For the text-containing cell, return its midpoint in (X, Y) coordinate format. 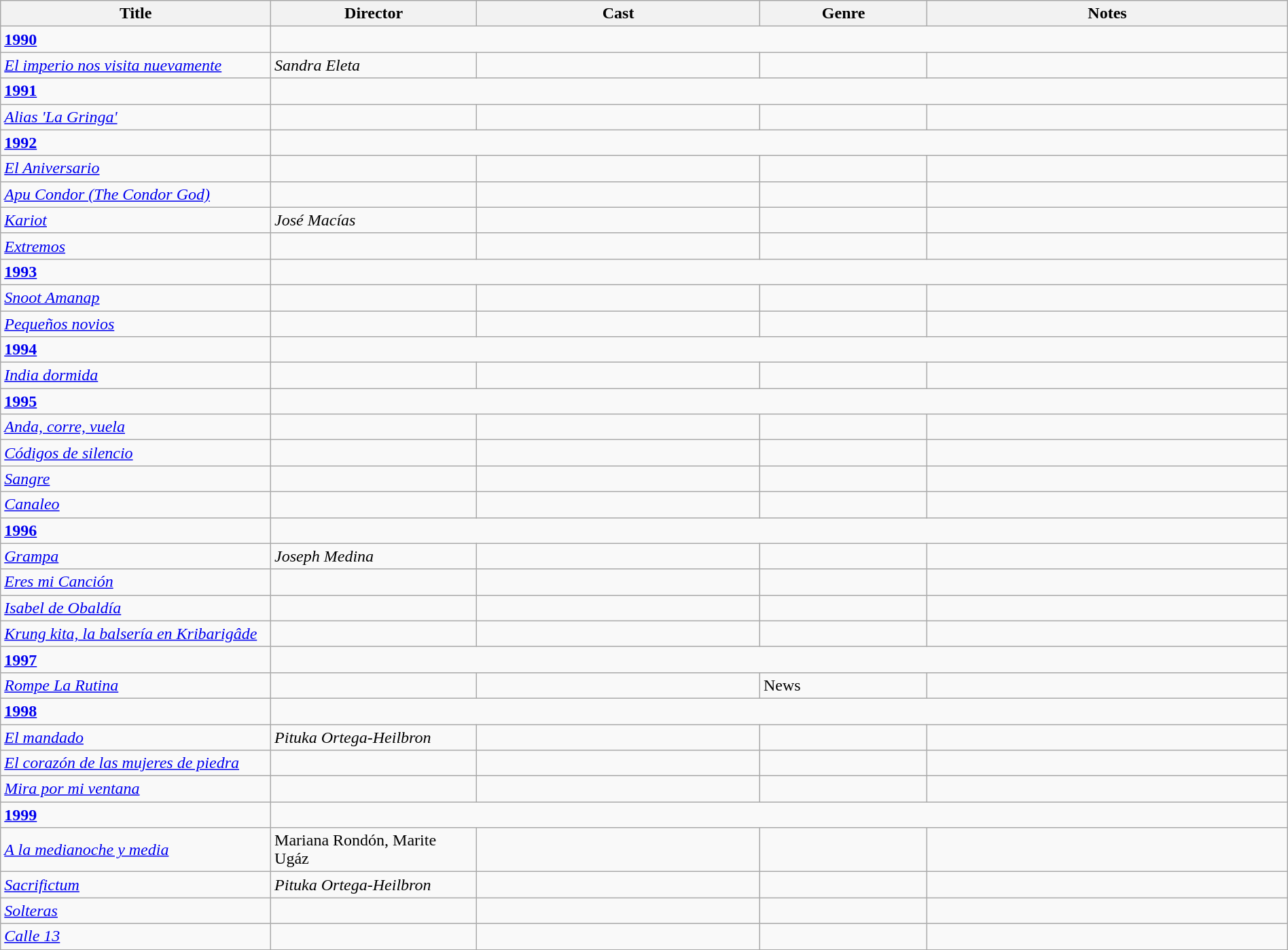
1996 (136, 530)
Sacrifictum (136, 885)
1991 (136, 91)
El imperio nos visita nuevamente (136, 65)
Pequeños novios (136, 324)
Mariana Rondón, Marite Ugáz (374, 850)
Cast (618, 14)
Isabel de Obaldía (136, 608)
1994 (136, 350)
El mandado (136, 737)
1992 (136, 143)
Códigos de silencio (136, 453)
Sandra Eleta (374, 65)
Solteras (136, 911)
Grampa (136, 556)
Calle 13 (136, 936)
El corazón de las mujeres de piedra (136, 763)
Extremos (136, 246)
1997 (136, 659)
Apu Condor (The Condor God) (136, 194)
1999 (136, 815)
Rompe La Rutina (136, 685)
Alias 'La Gringa' (136, 117)
Anda, corre, vuela (136, 427)
El Aniversario (136, 168)
A la medianoche y media (136, 850)
Sangre (136, 479)
Notes (1107, 14)
Director (374, 14)
Krung kita, la balsería en Kribarigâde (136, 634)
News (843, 685)
Snoot Amanap (136, 297)
1990 (136, 39)
Canaleo (136, 505)
India dormida (136, 376)
1995 (136, 401)
1998 (136, 711)
1993 (136, 272)
Kariot (136, 220)
Genre (843, 14)
Title (136, 14)
Mira por mi ventana (136, 789)
Eres mi Canción (136, 582)
José Macías (374, 220)
Joseph Medina (374, 556)
